Return the (X, Y) coordinate for the center point of the cell that contains the specified text.  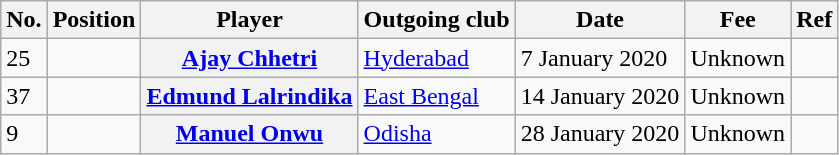
14 January 2020 (600, 96)
Fee (738, 20)
Outgoing club (436, 20)
Ajay Chhetri (250, 58)
Ref (814, 20)
9 (24, 134)
37 (24, 96)
Date (600, 20)
Hyderabad (436, 58)
25 (24, 58)
Odisha (436, 134)
Manuel Onwu (250, 134)
Player (250, 20)
7 January 2020 (600, 58)
No. (24, 20)
28 January 2020 (600, 134)
East Bengal (436, 96)
Position (94, 20)
Edmund Lalrindika (250, 96)
